Find where the given text appears and provide that cell's center as (x, y) coordinate. 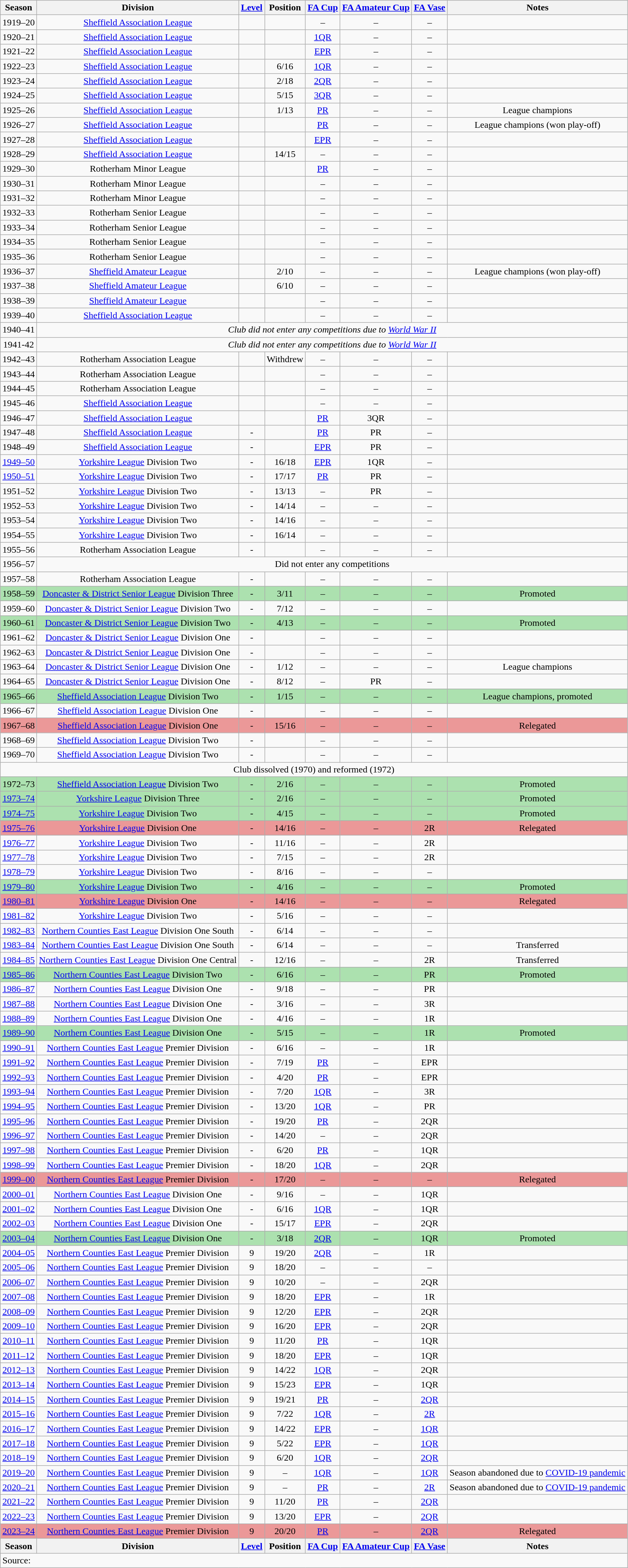
8/12 (285, 682)
1981–82 (18, 916)
1921–22 (18, 52)
1975–76 (18, 828)
1950–51 (18, 476)
1998–99 (18, 1165)
2015–16 (18, 1414)
1978–79 (18, 872)
1930–31 (18, 184)
4/13 (285, 623)
9/16 (285, 1194)
1968–69 (18, 740)
2022–23 (18, 1516)
1976–77 (18, 843)
2016–17 (18, 1429)
1924–25 (18, 95)
7/22 (285, 1414)
1974–75 (18, 813)
1959–60 (18, 608)
Doncaster & District Senior League Division Three (138, 593)
4/20 (285, 1077)
9/18 (285, 989)
1/15 (285, 696)
7/19 (285, 1062)
1925–26 (18, 110)
1963–64 (18, 667)
1955–56 (18, 550)
1/12 (285, 667)
2017–18 (18, 1443)
15/17 (285, 1224)
1960–61 (18, 623)
2003–04 (18, 1238)
1990–91 (18, 1048)
7/20 (285, 1092)
1961–62 (18, 637)
11/16 (285, 843)
16/18 (285, 462)
Source: (314, 1560)
2019–20 (18, 1473)
1993–94 (18, 1092)
1933–34 (18, 227)
1999–00 (18, 1180)
2005–06 (18, 1267)
1931–32 (18, 198)
2023–24 (18, 1531)
1954–55 (18, 535)
1938–39 (18, 301)
1967–68 (18, 725)
2001–02 (18, 1209)
10/20 (285, 1282)
1987–88 (18, 1004)
Yorkshire League Division Three (138, 799)
1926–27 (18, 125)
2/18 (285, 81)
1940–41 (18, 330)
19/21 (285, 1399)
3/18 (285, 1238)
17/17 (285, 476)
2009–10 (18, 1326)
2004–05 (18, 1253)
2000–01 (18, 1194)
League champions, promoted (538, 696)
14/15 (285, 154)
1982–83 (18, 931)
1962–63 (18, 652)
8/16 (285, 872)
1947–48 (18, 433)
1997–98 (18, 1150)
12/16 (285, 960)
2/10 (285, 271)
3/11 (285, 593)
2013–14 (18, 1385)
3/16 (285, 1004)
6/10 (285, 286)
17/20 (285, 1180)
1937–38 (18, 286)
1936–37 (18, 271)
Withdrew (285, 359)
1991–92 (18, 1062)
2006–07 (18, 1282)
2011–12 (18, 1355)
1986–87 (18, 989)
16/14 (285, 535)
1944–45 (18, 388)
Did not enter any competitions (332, 564)
1920–21 (18, 37)
1977–78 (18, 857)
1953–54 (18, 520)
1919–20 (18, 22)
1969–70 (18, 755)
1988–89 (18, 1018)
1951–52 (18, 491)
1945–46 (18, 403)
12/20 (285, 1311)
2010–11 (18, 1341)
5/16 (285, 916)
Club dissolved (1970) and reformed (1972) (314, 769)
2014–15 (18, 1399)
1946–47 (18, 418)
14/14 (285, 506)
20/20 (285, 1531)
2020–21 (18, 1487)
1922–23 (18, 66)
1941-42 (18, 344)
1932–33 (18, 213)
Northern Counties East League Division Two (138, 975)
1989–90 (18, 1033)
1994–95 (18, 1106)
7/12 (285, 608)
1/13 (285, 110)
1952–53 (18, 506)
1972–73 (18, 784)
2018–19 (18, 1458)
1992–93 (18, 1077)
1942–43 (18, 359)
1966–67 (18, 711)
2021–22 (18, 1502)
2008–09 (18, 1311)
1949–50 (18, 462)
1929–30 (18, 169)
1985–86 (18, 975)
16/20 (285, 1326)
1979–80 (18, 886)
1928–29 (18, 154)
4/15 (285, 813)
15/16 (285, 725)
1995–96 (18, 1121)
1973–74 (18, 799)
1983–84 (18, 945)
2007–08 (18, 1297)
14/20 (285, 1136)
1923–24 (18, 81)
2002–03 (18, 1224)
1935–36 (18, 257)
1980–81 (18, 901)
1958–59 (18, 593)
1939–40 (18, 315)
1984–85 (18, 960)
1957–58 (18, 579)
13/13 (285, 491)
Northern Counties East League Division One Central (138, 960)
1927–28 (18, 139)
1964–65 (18, 682)
1965–66 (18, 696)
5/22 (285, 1443)
1948–49 (18, 447)
1956–57 (18, 564)
1934–35 (18, 242)
1943–44 (18, 374)
1996–97 (18, 1136)
15/23 (285, 1385)
7/15 (285, 857)
2012–13 (18, 1370)
